Scan for the cell matching the given text and deliver its (X, Y) coordinate at center. 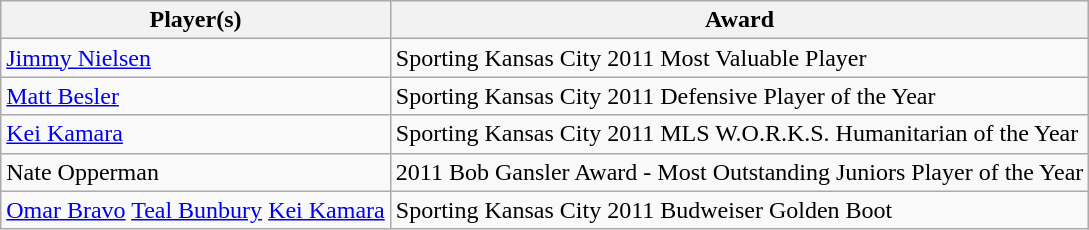
Kei Kamara (196, 134)
Player(s) (196, 20)
Award (740, 20)
Jimmy Nielsen (196, 58)
2011 Bob Gansler Award - Most Outstanding Juniors Player of the Year (740, 172)
Omar Bravo Teal Bunbury Kei Kamara (196, 210)
Sporting Kansas City 2011 MLS W.O.R.K.S. Humanitarian of the Year (740, 134)
Nate Opperman (196, 172)
Sporting Kansas City 2011 Most Valuable Player (740, 58)
Sporting Kansas City 2011 Defensive Player of the Year (740, 96)
Matt Besler (196, 96)
Sporting Kansas City 2011 Budweiser Golden Boot (740, 210)
